Find where the given text appears and provide that cell's center as (x, y) coordinate. 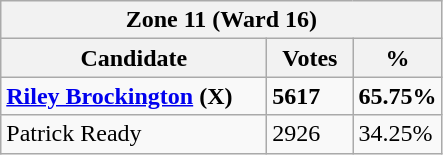
34.25% (398, 134)
Candidate (134, 58)
65.75% (398, 96)
2926 (310, 134)
Votes (310, 58)
Patrick Ready (134, 134)
Riley Brockington (X) (134, 96)
Zone 11 (Ward 16) (222, 20)
5617 (310, 96)
% (398, 58)
